Find where the given text appears and provide that cell's center as (x, y) coordinate. 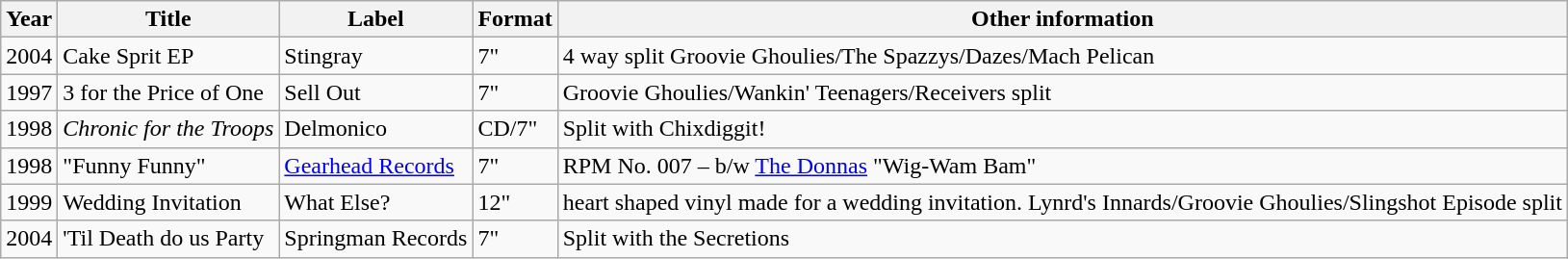
1997 (29, 92)
Gearhead Records (375, 166)
What Else? (375, 202)
12" (515, 202)
Label (375, 19)
Split with Chixdiggit! (1063, 129)
CD/7" (515, 129)
Chronic for the Troops (168, 129)
1999 (29, 202)
4 way split Groovie Ghoulies/The Spazzys/Dazes/Mach Pelican (1063, 56)
Springman Records (375, 239)
Format (515, 19)
heart shaped vinyl made for a wedding invitation. Lynrd's Innards/Groovie Ghoulies/Slingshot Episode split (1063, 202)
"Funny Funny" (168, 166)
RPM No. 007 – b/w The Donnas "Wig-Wam Bam" (1063, 166)
Wedding Invitation (168, 202)
'Til Death do us Party (168, 239)
Split with the Secretions (1063, 239)
Other information (1063, 19)
Delmonico (375, 129)
Year (29, 19)
Title (168, 19)
Cake Sprit EP (168, 56)
Stingray (375, 56)
3 for the Price of One (168, 92)
Groovie Ghoulies/Wankin' Teenagers/Receivers split (1063, 92)
Sell Out (375, 92)
